Search for the cell housing the specified text and yield its [X, Y] center coordinate. 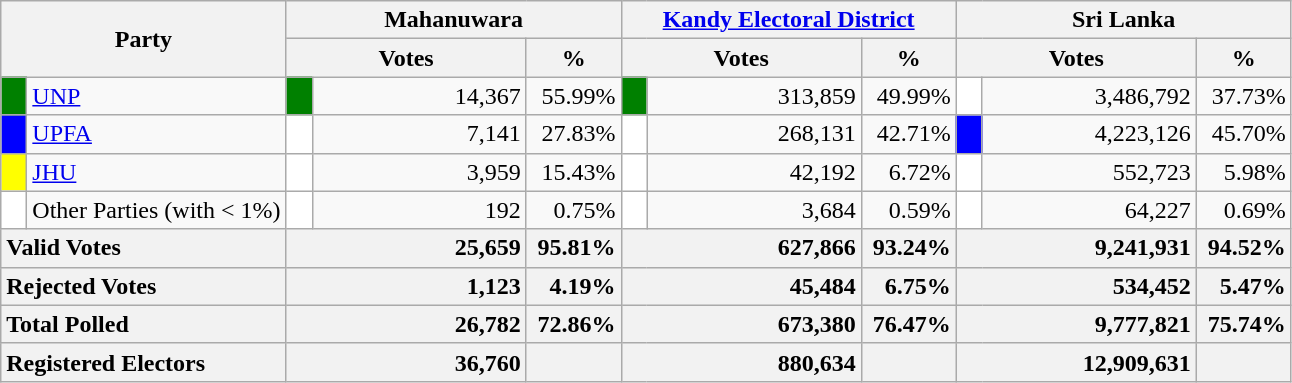
UPFA [156, 134]
94.52% [1244, 248]
15.43% [574, 172]
534,452 [1076, 286]
9,777,821 [1076, 324]
6.72% [908, 172]
Valid Votes [144, 248]
75.74% [1244, 324]
192 [419, 210]
0.69% [1244, 210]
Mahanuwara [454, 20]
42,192 [754, 172]
Other Parties (with < 1%) [156, 210]
268,131 [754, 134]
26,782 [406, 324]
627,866 [741, 248]
0.75% [574, 210]
3,959 [419, 172]
93.24% [908, 248]
55.99% [574, 96]
JHU [156, 172]
4.19% [574, 286]
UNP [156, 96]
49.99% [908, 96]
Kandy Electoral District [788, 20]
7,141 [419, 134]
72.86% [574, 324]
6.75% [908, 286]
Sri Lanka [1124, 20]
673,380 [741, 324]
14,367 [419, 96]
Total Polled [144, 324]
880,634 [741, 362]
4,223,126 [1089, 134]
37.73% [1244, 96]
12,909,631 [1076, 362]
45.70% [1244, 134]
3,486,792 [1089, 96]
42.71% [908, 134]
45,484 [741, 286]
313,859 [754, 96]
552,723 [1089, 172]
9,241,931 [1076, 248]
Rejected Votes [144, 286]
5.98% [1244, 172]
3,684 [754, 210]
27.83% [574, 134]
95.81% [574, 248]
64,227 [1089, 210]
1,123 [406, 286]
25,659 [406, 248]
5.47% [1244, 286]
0.59% [908, 210]
36,760 [406, 362]
Party [144, 39]
Registered Electors [144, 362]
76.47% [908, 324]
